For the text-containing cell, return its midpoint in [x, y] coordinate format. 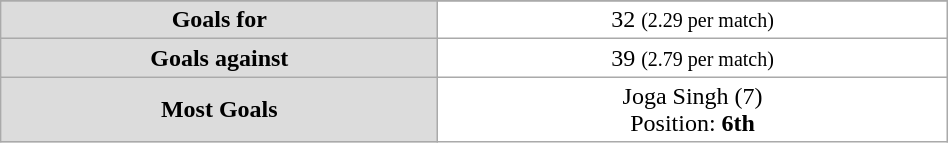
Most Goals [220, 110]
32 (2.29 per match) [692, 20]
Goals against [220, 58]
Goals for [220, 20]
Joga Singh (7) Position: 6th [692, 110]
39 (2.79 per match) [692, 58]
